Output the (X, Y) coordinate of the center of the cell containing the given text.  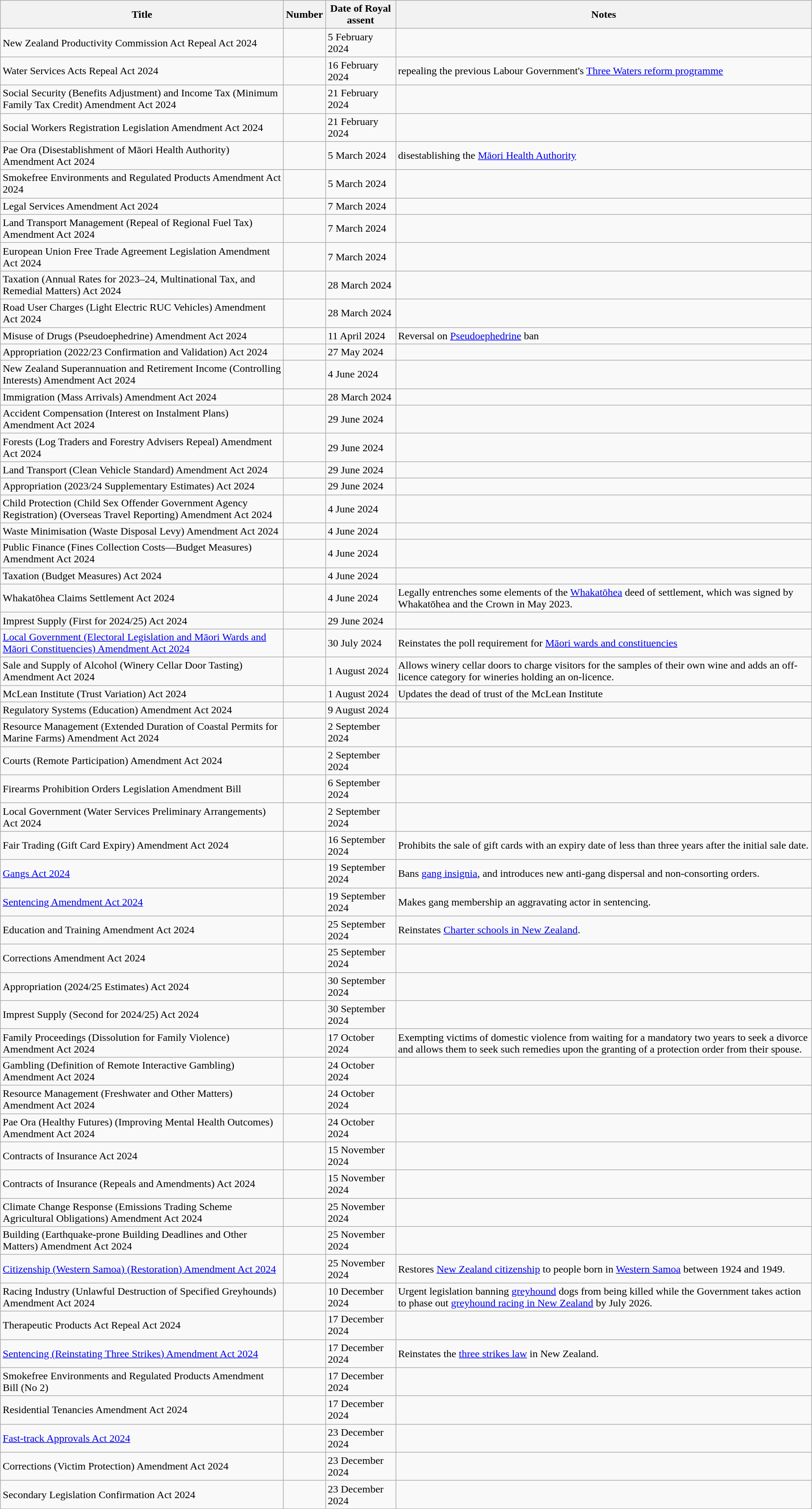
Accident Compensation (Interest on Instalment Plans) Amendment Act 2024 (142, 419)
Gambling (Definition of Remote Interactive Gambling) Amendment Act 2024 (142, 1071)
Smokefree Environments and Regulated Products Amendment Act 2024 (142, 184)
Waste Minimisation (Waste Disposal Levy) Amendment Act 2024 (142, 531)
Prohibits the sale of gift cards with an expiry date of less than three years after the initial sale date. (604, 845)
Social Workers Registration Legislation Amendment Act 2024 (142, 128)
Therapeutic Products Act Repeal Act 2024 (142, 1325)
Bans gang insignia, and introduces new anti-gang dispersal and non-consorting orders. (604, 874)
16 September 2024 (360, 845)
Date of Royal assent (360, 15)
repealing the previous Labour Government's Three Waters reform programme (604, 71)
Imprest Supply (Second for 2024/25) Act 2024 (142, 1014)
Gangs Act 2024 (142, 874)
Residential Tenancies Amendment Act 2024 (142, 1410)
Pae Ora (Healthy Futures) (Improving Mental Health Outcomes) Amendment Act 2024 (142, 1127)
11 April 2024 (360, 335)
Immigration (Mass Arrivals) Amendment Act 2024 (142, 397)
Smokefree Environments and Regulated Products Amendment Bill (No 2) (142, 1381)
Corrections Amendment Act 2024 (142, 958)
Courts (Remote Participation) Amendment Act 2024 (142, 761)
10 December 2024 (360, 1297)
5 February 2024 (360, 43)
Firearms Prohibition Orders Legislation Amendment Bill (142, 789)
Fast-track Approvals Act 2024 (142, 1438)
Road User Charges (Light Electric RUC Vehicles) Amendment Act 2024 (142, 313)
17 October 2024 (360, 1043)
Misuse of Drugs (Pseudoephedrine) Amendment Act 2024 (142, 335)
Regulatory Systems (Education) Amendment Act 2024 (142, 710)
Legal Services Amendment Act 2024 (142, 206)
Sentencing Amendment Act 2024 (142, 902)
6 September 2024 (360, 789)
Child Protection (Child Sex Offender Government Agency Registration) (Overseas Travel Reporting) Amendment Act 2024 (142, 508)
Title (142, 15)
Local Government (Water Services Preliminary Arrangements) Act 2024 (142, 817)
Reinstates Charter schools in New Zealand. (604, 930)
Social Security (Benefits Adjustment) and Income Tax (Minimum Family Tax Credit) Amendment Act 2024 (142, 99)
Reversal on Pseudoephedrine ban (604, 335)
Land Transport (Clean Vehicle Standard) Amendment Act 2024 (142, 470)
Taxation (Annual Rates for 2023–24, Multinational Tax, and Remedial Matters) Act 2024 (142, 285)
disestablishing the Māori Health Authority (604, 155)
Resource Management (Freshwater and Other Matters) Amendment Act 2024 (142, 1099)
Water Services Acts Repeal Act 2024 (142, 71)
Updates the dead of trust of the McLean Institute (604, 694)
Forests (Log Traders and Forestry Advisers Repeal) Amendment Act 2024 (142, 448)
Appropriation (2024/25 Estimates) Act 2024 (142, 987)
Sentencing (Reinstating Three Strikes) Amendment Act 2024 (142, 1354)
Contracts of Insurance (Repeals and Amendments) Act 2024 (142, 1184)
Family Proceedings (Dissolution for Family Violence) Amendment Act 2024 (142, 1043)
Whakatōhea Claims Settlement Act 2024 (142, 598)
New Zealand Superannuation and Retirement Income (Controlling Interests) Amendment Act 2024 (142, 375)
Appropriation (2022/23 Confirmation and Validation) Act 2024 (142, 352)
Number (304, 15)
27 May 2024 (360, 352)
Citizenship (Western Samoa) (Restoration) Amendment Act 2024 (142, 1269)
Corrections (Victim Protection) Amendment Act 2024 (142, 1466)
Local Government (Electoral Legislation and Māori Wards and Māori Constituencies) Amendment Act 2024 (142, 643)
Racing Industry (Unlawful Destruction of Specified Greyhounds) Amendment Act 2024 (142, 1297)
Sale and Supply of Alcohol (Winery Cellar Door Tasting) Amendment Act 2024 (142, 671)
Taxation (Budget Measures) Act 2024 (142, 576)
Restores New Zealand citizenship to people born in Western Samoa between 1924 and 1949. (604, 1269)
Notes (604, 15)
Public Finance (Fines Collection Costs—Budget Measures) Amendment Act 2024 (142, 554)
Legally entrenches some elements of the Whakatōhea deed of settlement, which was signed by Whakatōhea and the Crown in May 2023. (604, 598)
Reinstates the poll requirement for Māori wards and constituencies (604, 643)
Pae Ora (Disestablishment of Māori Health Authority) Amendment Act 2024 (142, 155)
Education and Training Amendment Act 2024 (142, 930)
Land Transport Management (Repeal of Regional Fuel Tax) Amendment Act 2024 (142, 228)
Resource Management (Extended Duration of Coastal Permits for Marine Farms) Amendment Act 2024 (142, 732)
Imprest Supply (First for 2024/25) Act 2024 (142, 620)
Fair Trading (Gift Card Expiry) Amendment Act 2024 (142, 845)
Reinstates the three strikes law in New Zealand. (604, 1354)
European Union Free Trade Agreement Legislation Amendment Act 2024 (142, 257)
16 February 2024 (360, 71)
New Zealand Productivity Commission Act Repeal Act 2024 (142, 43)
Makes gang membership an aggravating actor in sentencing. (604, 902)
Building (Earthquake-prone Building Deadlines and Other Matters) Amendment Act 2024 (142, 1241)
Contracts of Insurance Act 2024 (142, 1156)
9 August 2024 (360, 710)
Allows winery cellar doors to charge visitors for the samples of their own wine and adds an off-licence category for wineries holding an on-licence. (604, 671)
30 July 2024 (360, 643)
Climate Change Response (Emissions Trading Scheme Agricultural Obligations) Amendment Act 2024 (142, 1212)
Secondary Legislation Confirmation Act 2024 (142, 1494)
McLean Institute (Trust Variation) Act 2024 (142, 694)
Appropriation (2023/24 Supplementary Estimates) Act 2024 (142, 486)
